Pinpoint the cell where the given text exists, returning its (x, y) midpoint coordinate. 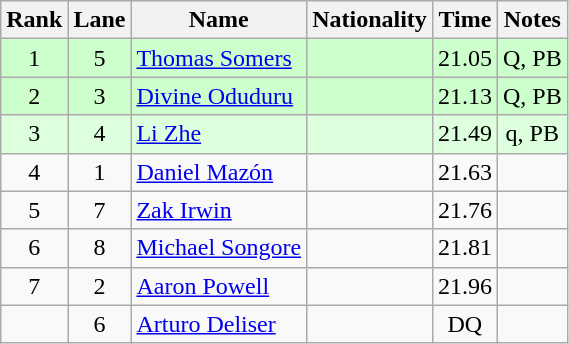
Zak Irwin (219, 210)
21.13 (464, 96)
21.05 (464, 58)
Daniel Mazón (219, 172)
Arturo Deliser (219, 324)
Name (219, 20)
Time (464, 20)
Rank (34, 20)
21.63 (464, 172)
Thomas Somers (219, 58)
21.96 (464, 286)
Michael Songore (219, 248)
Lane (100, 20)
8 (100, 248)
21.81 (464, 248)
Li Zhe (219, 134)
q, PB (532, 134)
Divine Oduduru (219, 96)
21.49 (464, 134)
Aaron Powell (219, 286)
Notes (532, 20)
21.76 (464, 210)
DQ (464, 324)
Nationality (370, 20)
